Provide the (x, y) coordinate of the cell's center where the given text is located.  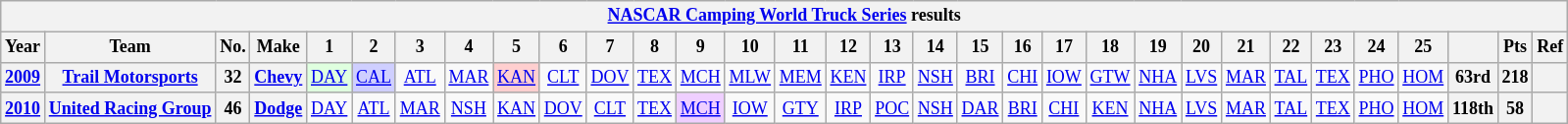
21 (1246, 47)
United Racing Group (129, 108)
Dodge (278, 108)
7 (610, 47)
NASCAR Camping World Truck Series results (784, 16)
MLW (749, 77)
GTY (800, 108)
18 (1110, 47)
2009 (24, 77)
32 (233, 77)
118th (1473, 108)
4 (469, 47)
9 (700, 47)
24 (1377, 47)
3 (420, 47)
No. (233, 47)
8 (655, 47)
Trail Motorsports (129, 77)
GTW (1110, 77)
11 (800, 47)
POC (892, 108)
1 (329, 47)
Pts (1515, 47)
Team (129, 47)
25 (1424, 47)
Year (24, 47)
MEM (800, 77)
DAR (981, 108)
63rd (1473, 77)
13 (892, 47)
22 (1290, 47)
14 (936, 47)
20 (1202, 47)
23 (1334, 47)
Ref (1550, 47)
Chevy (278, 77)
6 (563, 47)
2 (375, 47)
17 (1065, 47)
2010 (24, 108)
CAL (375, 77)
12 (848, 47)
5 (517, 47)
10 (749, 47)
58 (1515, 108)
218 (1515, 77)
15 (981, 47)
19 (1158, 47)
46 (233, 108)
Make (278, 47)
16 (1023, 47)
